For the text-containing cell, return its midpoint in (x, y) coordinate format. 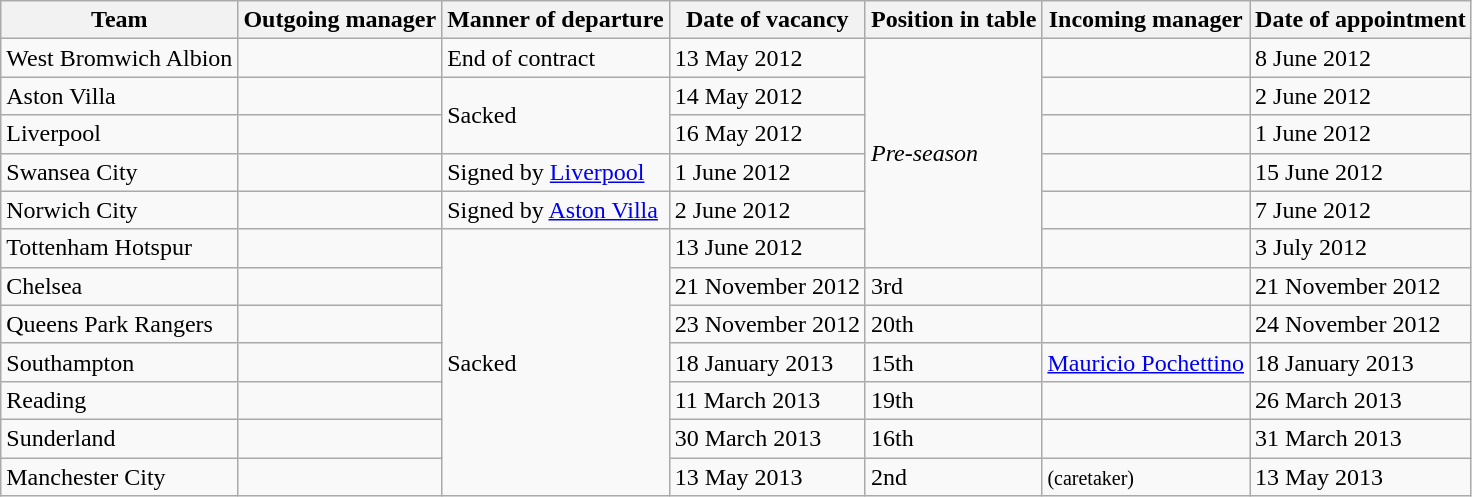
20th (953, 324)
30 March 2013 (767, 438)
7 June 2012 (1361, 210)
8 June 2012 (1361, 58)
Manchester City (120, 477)
Aston Villa (120, 96)
Incoming manager (1146, 20)
23 November 2012 (767, 324)
13 May 2012 (767, 58)
15th (953, 362)
3 July 2012 (1361, 248)
Southampton (120, 362)
14 May 2012 (767, 96)
Swansea City (120, 172)
Signed by Aston Villa (556, 210)
2nd (953, 477)
Signed by Liverpool (556, 172)
31 March 2013 (1361, 438)
Manner of departure (556, 20)
16th (953, 438)
Reading (120, 400)
Mauricio Pochettino (1146, 362)
11 March 2013 (767, 400)
3rd (953, 286)
(caretaker) (1146, 477)
15 June 2012 (1361, 172)
Pre-season (953, 153)
Queens Park Rangers (120, 324)
19th (953, 400)
26 March 2013 (1361, 400)
Team (120, 20)
Tottenham Hotspur (120, 248)
Norwich City (120, 210)
Outgoing manager (340, 20)
Chelsea (120, 286)
Liverpool (120, 134)
Sunderland (120, 438)
Date of appointment (1361, 20)
13 June 2012 (767, 248)
16 May 2012 (767, 134)
West Bromwich Albion (120, 58)
Position in table (953, 20)
End of contract (556, 58)
24 November 2012 (1361, 324)
Date of vacancy (767, 20)
